Scan for the cell matching the given text and deliver its [X, Y] coordinate at center. 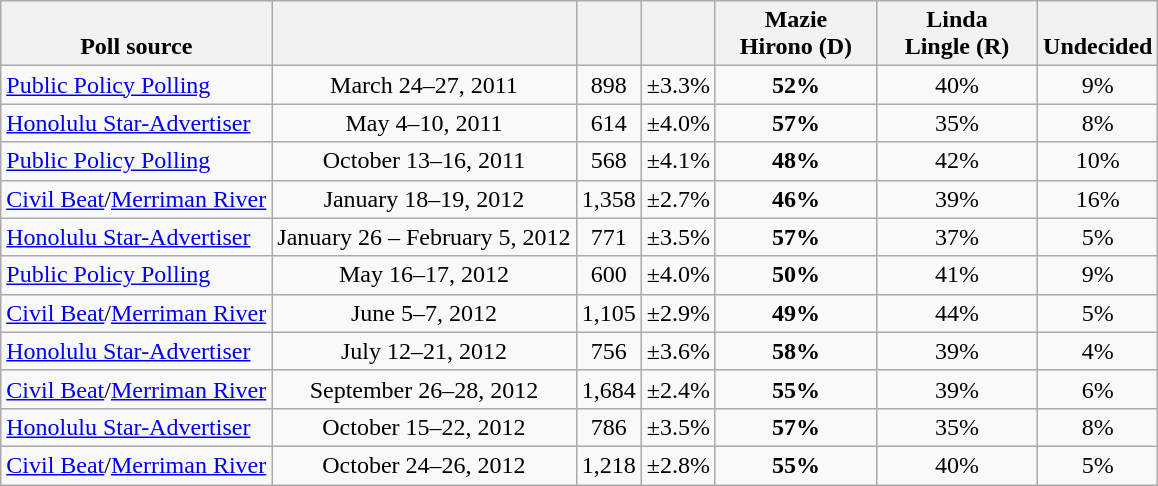
1,684 [608, 389]
October 24–26, 2012 [424, 465]
May 4–10, 2011 [424, 123]
June 5–7, 2012 [424, 313]
600 [608, 275]
Undecided [1098, 34]
6% [1098, 389]
1,358 [608, 199]
50% [796, 275]
568 [608, 161]
1,218 [608, 465]
756 [608, 351]
May 16–17, 2012 [424, 275]
1,105 [608, 313]
LindaLingle (R) [956, 34]
786 [608, 427]
16% [1098, 199]
4% [1098, 351]
July 12–21, 2012 [424, 351]
44% [956, 313]
±3.3% [678, 85]
10% [1098, 161]
September 26–28, 2012 [424, 389]
58% [796, 351]
±2.7% [678, 199]
MazieHirono (D) [796, 34]
41% [956, 275]
±2.8% [678, 465]
March 24–27, 2011 [424, 85]
Poll source [136, 34]
37% [956, 237]
±2.4% [678, 389]
52% [796, 85]
898 [608, 85]
January 18–19, 2012 [424, 199]
January 26 – February 5, 2012 [424, 237]
±2.9% [678, 313]
49% [796, 313]
48% [796, 161]
±3.6% [678, 351]
771 [608, 237]
614 [608, 123]
±4.1% [678, 161]
46% [796, 199]
October 15–22, 2012 [424, 427]
October 13–16, 2011 [424, 161]
42% [956, 161]
